Provide the (X, Y) coordinate of the cell's center where the given text is located.  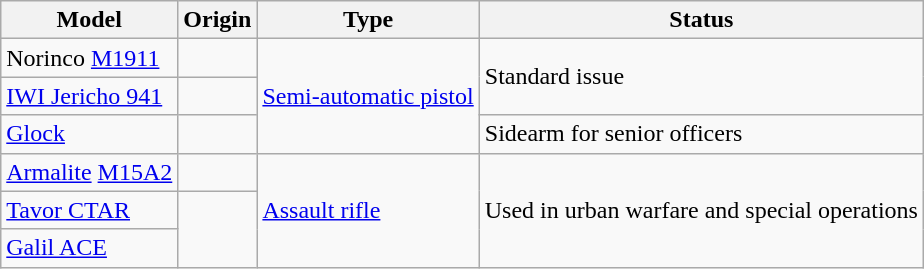
Sidearm for senior officers (701, 134)
Galil ACE (90, 248)
Used in urban warfare and special operations (701, 210)
Status (701, 20)
Tavor CTAR (90, 210)
Origin (218, 20)
Norinco M1911 (90, 58)
Armalite M15A2 (90, 172)
Standard issue (701, 77)
Semi-automatic pistol (368, 96)
Glock (90, 134)
IWI Jericho 941 (90, 96)
Assault rifle (368, 210)
Model (90, 20)
Type (368, 20)
